Extract the (x, y) coordinate from the center of the cell holding the provided text.  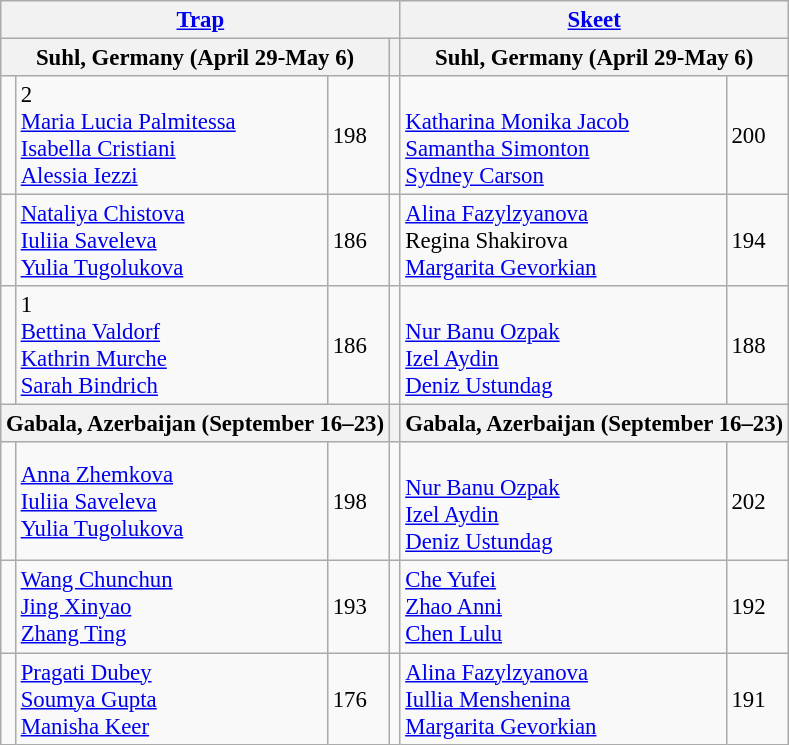
1Bettina ValdorfKathrin MurcheSarah Bindrich (171, 346)
200 (757, 136)
Pragati DubeySoumya GuptaManisha Keer (171, 699)
191 (757, 699)
193 (358, 607)
Skeet (594, 20)
Alina FazylzyanovaIullia MensheninaMargarita Gevorkian (563, 699)
Katharina Monika JacobSamantha SimontonSydney Carson (563, 136)
Anna ZhemkovaIuliia SavelevaYulia Tugolukova (171, 502)
Wang ChunchunJing XinyaoZhang Ting (171, 607)
Trap (200, 20)
202 (757, 502)
188 (757, 346)
Che YufeiZhao AnniChen Lulu (563, 607)
Nataliya ChistovaIuliia SavelevaYulia Tugolukova (171, 241)
2Maria Lucia PalmitessaIsabella CristianiAlessia Iezzi (171, 136)
192 (757, 607)
176 (358, 699)
194 (757, 241)
Alina FazylzyanovaRegina ShakirovaMargarita Gevorkian (563, 241)
